Scan for the cell matching the given text and deliver its [X, Y] coordinate at center. 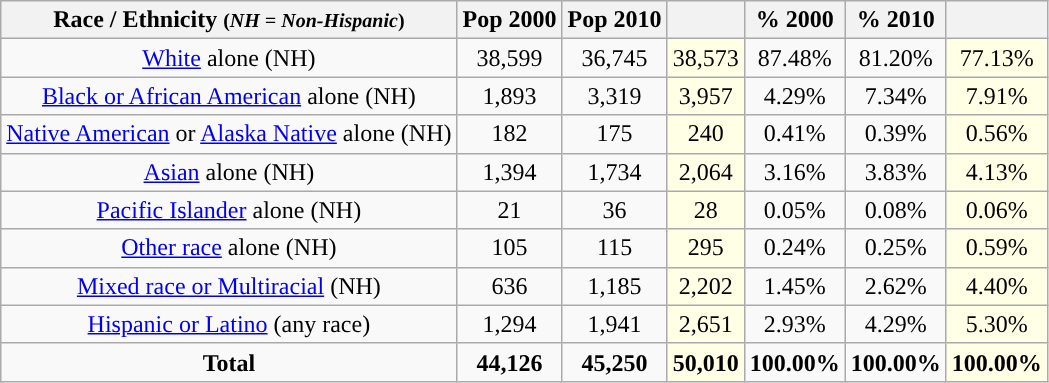
% 2010 [896, 20]
0.41% [794, 134]
7.91% [996, 96]
0.24% [794, 248]
Other race alone (NH) [229, 248]
Asian alone (NH) [229, 172]
0.06% [996, 210]
Race / Ethnicity (NH = Non-Hispanic) [229, 20]
3,319 [614, 96]
115 [614, 248]
Hispanic or Latino (any race) [229, 324]
45,250 [614, 362]
81.20% [896, 58]
182 [510, 134]
38,573 [706, 58]
3.16% [794, 172]
2,202 [706, 286]
% 2000 [794, 20]
0.05% [794, 210]
50,010 [706, 362]
295 [706, 248]
44,126 [510, 362]
2,064 [706, 172]
4.40% [996, 286]
5.30% [996, 324]
1,734 [614, 172]
1,893 [510, 96]
Pop 2000 [510, 20]
38,599 [510, 58]
2,651 [706, 324]
3,957 [706, 96]
White alone (NH) [229, 58]
1,941 [614, 324]
2.62% [896, 286]
636 [510, 286]
Mixed race or Multiracial (NH) [229, 286]
28 [706, 210]
4.13% [996, 172]
7.34% [896, 96]
0.39% [896, 134]
1,294 [510, 324]
1,394 [510, 172]
87.48% [794, 58]
Total [229, 362]
1.45% [794, 286]
0.56% [996, 134]
Black or African American alone (NH) [229, 96]
0.08% [896, 210]
36 [614, 210]
77.13% [996, 58]
0.59% [996, 248]
3.83% [896, 172]
36,745 [614, 58]
1,185 [614, 286]
Pop 2010 [614, 20]
0.25% [896, 248]
2.93% [794, 324]
240 [706, 134]
Native American or Alaska Native alone (NH) [229, 134]
105 [510, 248]
175 [614, 134]
Pacific Islander alone (NH) [229, 210]
21 [510, 210]
